Output the [X, Y] coordinate of the center of the cell containing the given text.  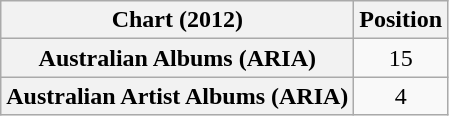
Australian Artist Albums (ARIA) [178, 96]
Chart (2012) [178, 20]
15 [401, 58]
Position [401, 20]
4 [401, 96]
Australian Albums (ARIA) [178, 58]
